Find where the given text appears and provide that cell's center as [X, Y] coordinate. 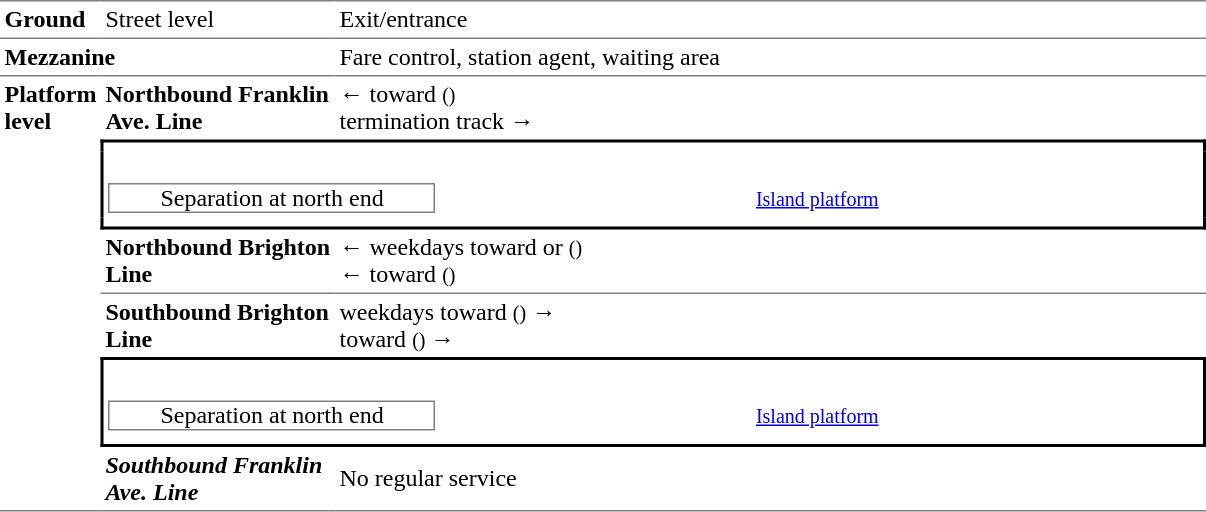
Ground [50, 20]
Street level [218, 20]
Mezzanine [168, 57]
Northbound Franklin Ave. Line [218, 107]
Southbound Brighton Line [218, 326]
Southbound Franklin Ave. Line [218, 479]
Northbound Brighton Line [218, 262]
Platformlevel [50, 293]
